Determine the (X, Y) coordinate at the center of the cell enclosing the given text.  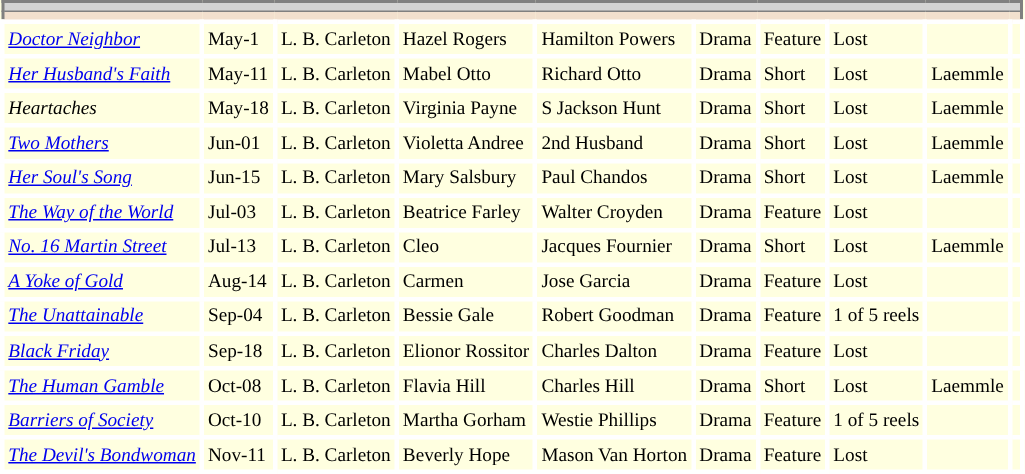
Doctor Neighbor (102, 40)
2nd Husband (614, 144)
Elionor Rossitor (466, 352)
Virginia Payne (466, 108)
Flavia Hill (466, 386)
Jun-15 (238, 178)
Aug-14 (238, 282)
Charles Dalton (614, 352)
Sep-18 (238, 352)
Jacques Fournier (614, 248)
Hamilton Powers (614, 40)
Cleo (466, 248)
No. 16 Martin Street (102, 248)
Her Soul's Song (102, 178)
Oct-10 (238, 420)
Bessie Gale (466, 316)
Her Husband's Faith (102, 74)
Jul-03 (238, 212)
Sep-04 (238, 316)
Black Friday (102, 352)
The Way of the World (102, 212)
Robert Goodman (614, 316)
S Jackson Hunt (614, 108)
Nov-11 (238, 456)
Mary Salsbury (466, 178)
Hazel Rogers (466, 40)
The Unattainable (102, 316)
Mason Van Horton (614, 456)
Jun-01 (238, 144)
A Yoke of Gold (102, 282)
Paul Chandos (614, 178)
Jul-13 (238, 248)
Carmen (466, 282)
Martha Gorham (466, 420)
Mabel Otto (466, 74)
Violetta Andree (466, 144)
May-1 (238, 40)
Oct-08 (238, 386)
Two Mothers (102, 144)
Jose Garcia (614, 282)
Westie Phillips (614, 420)
Beverly Hope (466, 456)
May-18 (238, 108)
May-11 (238, 74)
The Human Gamble (102, 386)
Walter Croyden (614, 212)
Beatrice Farley (466, 212)
Richard Otto (614, 74)
Heartaches (102, 108)
The Devil's Bondwoman (102, 456)
Barriers of Society (102, 420)
Charles Hill (614, 386)
